Output the [x, y] coordinate of the center of the cell containing the given text.  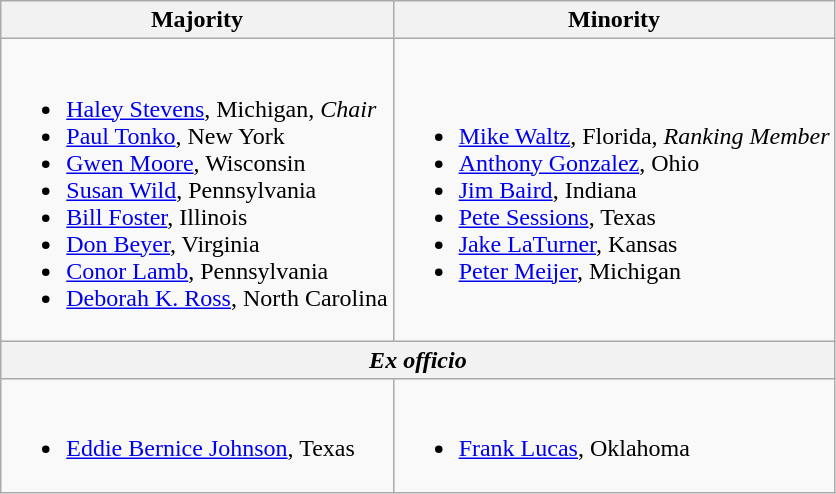
Frank Lucas, Oklahoma [614, 436]
Minority [614, 20]
Majority [197, 20]
Ex officio [418, 360]
Eddie Bernice Johnson, Texas [197, 436]
Mike Waltz, Florida, Ranking MemberAnthony Gonzalez, OhioJim Baird, IndianaPete Sessions, TexasJake LaTurner, KansasPeter Meijer, Michigan [614, 190]
